Pinpoint the cell where the given text exists, returning its (x, y) midpoint coordinate. 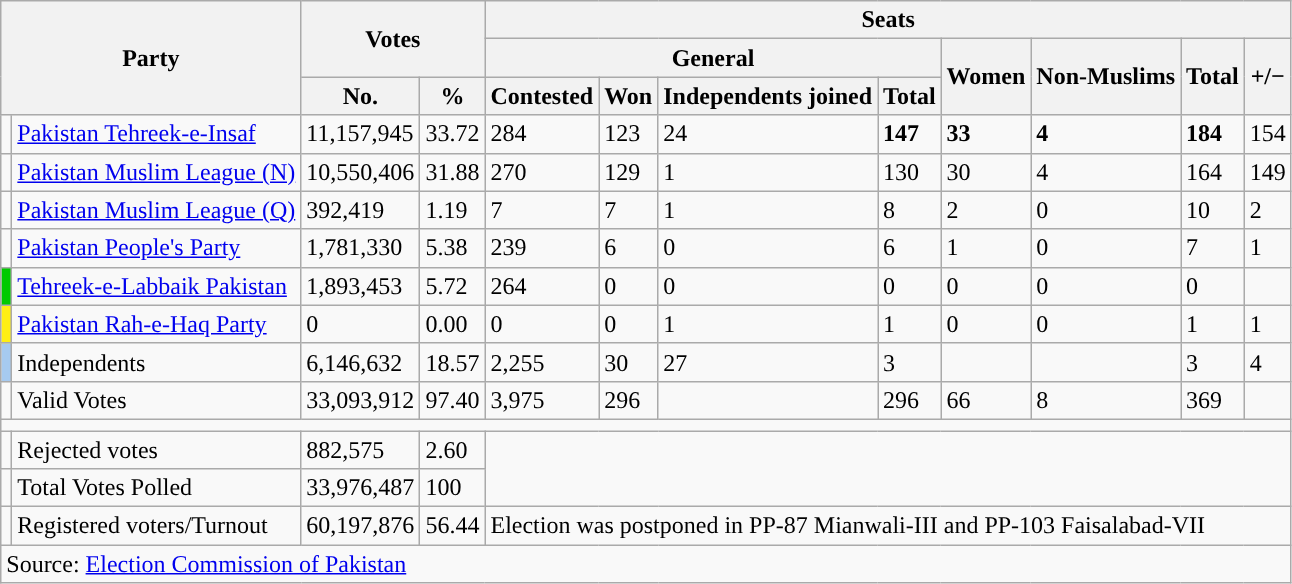
66 (986, 400)
33.72 (452, 134)
Pakistan Rah-e-Haq Party (156, 324)
60,197,876 (360, 526)
154 (1268, 134)
18.57 (452, 362)
239 (542, 248)
Pakistan People's Party (156, 248)
264 (542, 286)
149 (1268, 172)
1,781,330 (360, 248)
130 (910, 172)
Contested (542, 96)
Election was postponed in PP-87 Mianwali-III and PP-103 Faisalabad-VII (888, 526)
2,255 (542, 362)
General (713, 58)
Pakistan Muslim League (Q) (156, 210)
2.60 (452, 449)
Independents joined (768, 96)
Rejected votes (156, 449)
369 (1213, 400)
Pakistan Tehreek-e-Insaf (156, 134)
129 (628, 172)
33,093,912 (360, 400)
+/− (1268, 77)
11,157,945 (360, 134)
3,975 (542, 400)
10 (1213, 210)
31.88 (452, 172)
392,419 (360, 210)
1.19 (452, 210)
Tehreek-e-Labbaik Pakistan (156, 286)
% (452, 96)
97.40 (452, 400)
164 (1213, 172)
33,976,487 (360, 488)
Registered voters/Turnout (156, 526)
270 (542, 172)
Independents (156, 362)
Seats (888, 20)
1,893,453 (360, 286)
Party (151, 58)
5.38 (452, 248)
Non-Muslims (1106, 77)
Pakistan Muslim League (N) (156, 172)
0.00 (452, 324)
147 (910, 134)
Won (628, 96)
56.44 (452, 526)
Votes (393, 39)
33 (986, 134)
184 (1213, 134)
Valid Votes (156, 400)
27 (768, 362)
Women (986, 77)
Source: Election Commission of Pakistan (646, 564)
5.72 (452, 286)
100 (452, 488)
24 (768, 134)
123 (628, 134)
6,146,632 (360, 362)
No. (360, 96)
882,575 (360, 449)
10,550,406 (360, 172)
284 (542, 134)
Total Votes Polled (156, 488)
